Return the (X, Y) coordinate for the center point of the cell that contains the specified text.  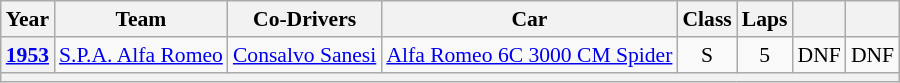
Laps (765, 19)
Class (706, 19)
Co-Drivers (304, 19)
Car (529, 19)
Alfa Romeo 6C 3000 CM Spider (529, 55)
S.P.A. Alfa Romeo (141, 55)
S (706, 55)
Consalvo Sanesi (304, 55)
Year (28, 19)
1953 (28, 55)
5 (765, 55)
Team (141, 19)
